Return [X, Y] of the center of cell containing provided text 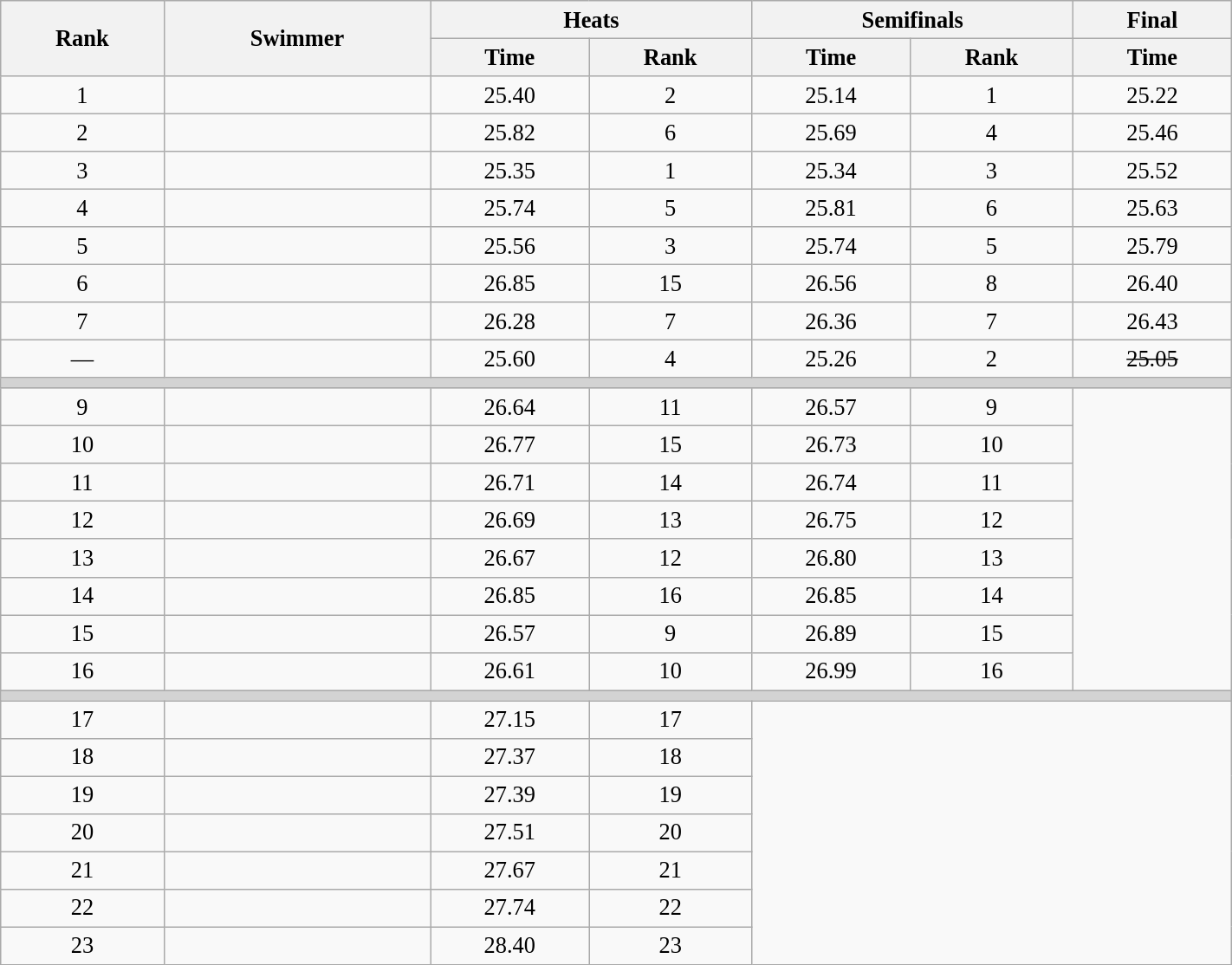
26.43 [1152, 321]
26.67 [509, 558]
25.26 [832, 359]
27.51 [509, 832]
25.56 [509, 246]
26.80 [832, 558]
27.15 [509, 719]
26.40 [1152, 283]
26.75 [832, 520]
25.82 [509, 133]
25.14 [832, 94]
25.05 [1152, 359]
26.61 [509, 671]
8 [991, 283]
25.35 [509, 171]
25.34 [832, 171]
25.79 [1152, 246]
25.81 [832, 208]
25.40 [509, 94]
26.89 [832, 633]
26.73 [832, 444]
— [82, 359]
Final [1152, 19]
Swimmer [297, 38]
26.28 [509, 321]
Heats [591, 19]
26.64 [509, 407]
27.37 [509, 757]
27.39 [509, 794]
26.69 [509, 520]
26.77 [509, 444]
Semifinals [913, 19]
25.60 [509, 359]
25.46 [1152, 133]
26.99 [832, 671]
28.40 [509, 946]
25.52 [1152, 171]
25.22 [1152, 94]
26.56 [832, 283]
25.69 [832, 133]
27.67 [509, 870]
25.63 [1152, 208]
27.74 [509, 908]
26.71 [509, 482]
26.36 [832, 321]
26.74 [832, 482]
